Capture the cell that displays the provided text and extract its (X, Y) central coordinate. 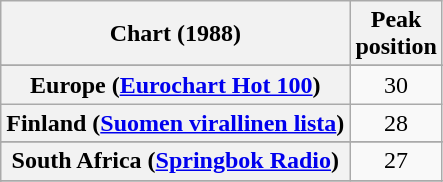
Europe (Eurochart Hot 100) (176, 85)
28 (396, 123)
Chart (1988) (176, 34)
Peakposition (396, 34)
27 (396, 161)
Finland (Suomen virallinen lista) (176, 123)
South Africa (Springbok Radio) (176, 161)
30 (396, 85)
